Provide the [x, y] coordinate of the cell's center where the given text is located.  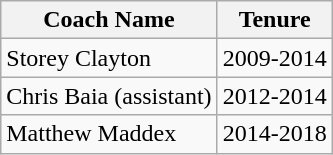
Tenure [274, 20]
Matthew Maddex [109, 134]
Storey Clayton [109, 58]
2014-2018 [274, 134]
2012-2014 [274, 96]
Chris Baia (assistant) [109, 96]
2009-2014 [274, 58]
Coach Name [109, 20]
